Output the [X, Y] coordinate of the center of the cell containing the given text.  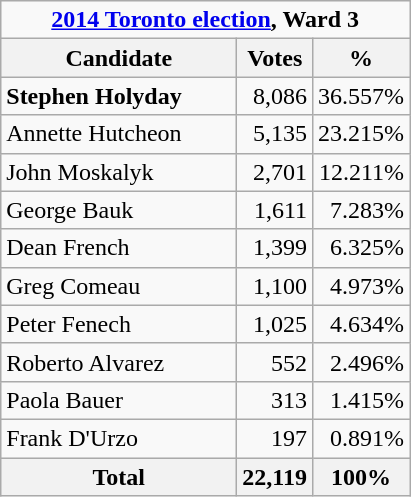
Peter Fenech [119, 324]
% [362, 58]
23.215% [362, 134]
Votes [275, 58]
Paola Bauer [119, 400]
197 [275, 438]
313 [275, 400]
1,100 [275, 286]
22,119 [275, 477]
Roberto Alvarez [119, 362]
Dean French [119, 248]
Greg Comeau [119, 286]
Stephen Holyday [119, 96]
8,086 [275, 96]
Candidate [119, 58]
0.891% [362, 438]
2.496% [362, 362]
4.634% [362, 324]
552 [275, 362]
7.283% [362, 210]
1,399 [275, 248]
Annette Hutcheon [119, 134]
2014 Toronto election, Ward 3 [206, 20]
100% [362, 477]
Total [119, 477]
Frank D'Urzo [119, 438]
36.557% [362, 96]
2,701 [275, 172]
4.973% [362, 286]
1,611 [275, 210]
John Moskalyk [119, 172]
George Bauk [119, 210]
1.415% [362, 400]
12.211% [362, 172]
6.325% [362, 248]
5,135 [275, 134]
1,025 [275, 324]
